Find where the given text appears and provide that cell's center as [X, Y] coordinate. 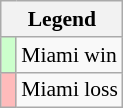
Miami loss [70, 90]
Legend [62, 19]
Miami win [70, 55]
